Search for the cell housing the specified text and yield its (X, Y) center coordinate. 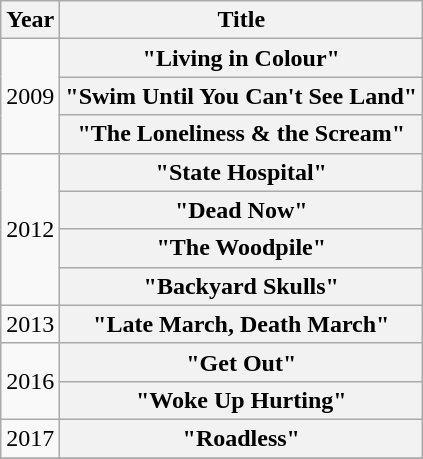
"Backyard Skulls" (242, 286)
2017 (30, 438)
"State Hospital" (242, 172)
"Roadless" (242, 438)
"Dead Now" (242, 210)
"Living in Colour" (242, 58)
"Get Out" (242, 362)
2016 (30, 381)
"The Woodpile" (242, 248)
Year (30, 20)
2009 (30, 96)
Title (242, 20)
"Swim Until You Can't See Land" (242, 96)
2012 (30, 229)
2013 (30, 324)
"Woke Up Hurting" (242, 400)
"Late March, Death March" (242, 324)
"The Loneliness & the Scream" (242, 134)
